Locate the cell with the specified text and output its (X, Y) center coordinate. 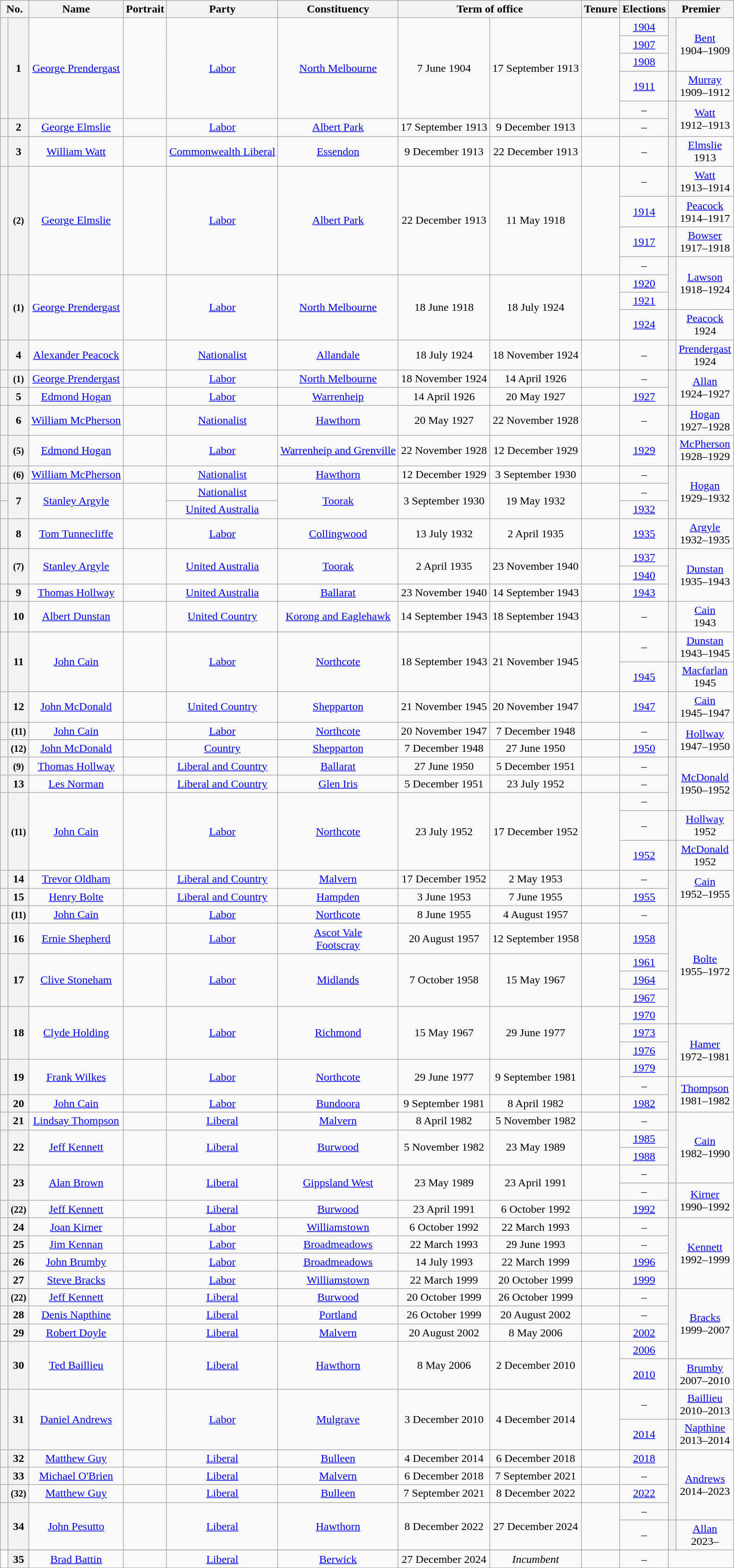
John Pesutto (76, 1526)
4 August 1957 (536, 914)
3 December 2010 (444, 1419)
Kirner1990–1992 (705, 1200)
1911 (644, 86)
1929 (644, 450)
20 (19, 1103)
13 July 1932 (444, 534)
1904 (644, 27)
Frank Wilkes (76, 1077)
McDonald1950–1952 (705, 784)
1927 (644, 397)
(32) (19, 1493)
5 (19, 397)
(7) (19, 566)
1950 (644, 749)
1952 (644, 855)
1964 (644, 980)
12 (19, 707)
Warrenheip and Grenville (338, 450)
4 (19, 355)
1907 (644, 44)
Name (76, 9)
Steve Bracks (76, 1280)
Hampden (338, 897)
8 June 1955 (444, 914)
Bracks1999–2007 (705, 1324)
12 September 1958 (536, 938)
7 October 1958 (444, 980)
1935 (644, 534)
Clive Stoneham (76, 980)
Daniel Andrews (76, 1419)
Alan Brown (76, 1183)
1924 (644, 325)
1958 (644, 938)
Term of office (489, 9)
2 (19, 127)
Robert Doyle (76, 1333)
Alexander Peacock (76, 355)
1961 (644, 962)
Brad Battin (76, 1559)
Incumbent (536, 1559)
27 (19, 1280)
Peacock1924 (705, 325)
1979 (644, 1068)
Ted Baillieu (76, 1366)
Korong and Eaglehawk (338, 616)
1917 (644, 242)
1973 (644, 1033)
Cain1982–1990 (705, 1147)
1988 (644, 1156)
(2) (19, 220)
Bolte1955–1972 (705, 964)
Richmond (338, 1033)
14 July 1993 (444, 1262)
26 (19, 1262)
Trevor Oldham (76, 879)
33 (19, 1476)
Joan Kirner (76, 1227)
24 (19, 1227)
3 (19, 151)
1921 (644, 301)
Collingwood (338, 534)
2022 (644, 1493)
1937 (644, 557)
1945 (644, 677)
2018 (644, 1458)
2010 (644, 1374)
Hollway1947–1950 (705, 740)
29 June 1993 (536, 1244)
Portrait (145, 9)
Andrews2014–2023 (705, 1485)
Warrenheip (338, 397)
1940 (644, 575)
Cain1945–1947 (705, 707)
1914 (644, 211)
1999 (644, 1280)
Hogan1929–1932 (705, 492)
Kennett1992–1999 (705, 1253)
8 (19, 534)
Clyde Holding (76, 1033)
19 (19, 1077)
Thompson1981–1982 (705, 1095)
1955 (644, 897)
11 (19, 662)
18 (19, 1033)
1992 (644, 1209)
Party (222, 9)
Dunstan1935–1943 (705, 575)
23 (19, 1183)
9 (19, 592)
Hollway1952 (705, 825)
21 (19, 1121)
18 June 1918 (444, 307)
(6) (19, 474)
Watt1913–1914 (705, 182)
1920 (644, 283)
Bowser1917–1918 (705, 242)
John Brumby (76, 1262)
McPherson1928–1929 (705, 450)
7 June 1904 (444, 69)
Cain1952–1955 (705, 888)
McDonald1952 (705, 855)
Glen Iris (338, 784)
1996 (644, 1262)
32 (19, 1458)
2 December 2010 (536, 1366)
Berwick (338, 1559)
Michael O'Brien (76, 1476)
20 August 1957 (444, 938)
16 (19, 938)
Brumby2007–2010 (705, 1374)
11 May 1918 (536, 220)
1947 (644, 707)
Macfarlan1945 (705, 677)
2002 (644, 1333)
30 (19, 1366)
2 May 1953 (536, 879)
Lindsay Thompson (76, 1121)
Midlands (338, 980)
No. (15, 9)
Tenure (601, 9)
28 (19, 1315)
Tom Tunnecliffe (76, 534)
14 (19, 879)
Baillieu2010–2013 (705, 1404)
2006 (644, 1350)
7 (19, 501)
Murray1909–1912 (705, 86)
1982 (644, 1103)
1967 (644, 997)
Lawson1918–1924 (705, 283)
Albert Dunstan (76, 616)
Constituency (338, 9)
1908 (644, 62)
Elmslie1913 (705, 151)
Essendon (338, 151)
19 May 1932 (536, 501)
25 (19, 1244)
1943 (644, 592)
Peacock1914–1917 (705, 211)
Dunstan1943–1945 (705, 647)
Jim Kennan (76, 1244)
Watt1912–1913 (705, 119)
Hamer1972–1981 (705, 1051)
1970 (644, 1015)
Gippsland West (338, 1183)
6 (19, 421)
Country (222, 749)
Napthine2013–2014 (705, 1434)
1932 (644, 510)
Premier (701, 9)
31 (19, 1419)
Denis Napthine (76, 1315)
35 (19, 1559)
(12) (19, 749)
1976 (644, 1051)
7 June 1955 (536, 897)
Cain1943 (705, 616)
Prendergast1924 (705, 355)
15 (19, 897)
Ernie Shepherd (76, 938)
Henry Bolte (76, 897)
Allan2023– (705, 1535)
29 (19, 1333)
Mulgrave (338, 1419)
10 (19, 616)
Elections (644, 9)
(5) (19, 450)
Portland (338, 1315)
13 (19, 784)
Argyle1932–1935 (705, 534)
3 June 1953 (444, 897)
Commonwealth Liberal (222, 151)
22 (19, 1147)
1 (19, 69)
2014 (644, 1434)
Hogan1927–1928 (705, 421)
34 (19, 1526)
(9) (19, 766)
1985 (644, 1139)
Bundoora (338, 1103)
Allan1924–1927 (705, 388)
Allandale (338, 355)
17 (19, 980)
Bent1904–1909 (705, 44)
Les Norman (76, 784)
William Watt (76, 151)
Ascot ValeFootscray (338, 938)
